Identify which cell holds the provided text, then report its (X, Y) central coordinate. 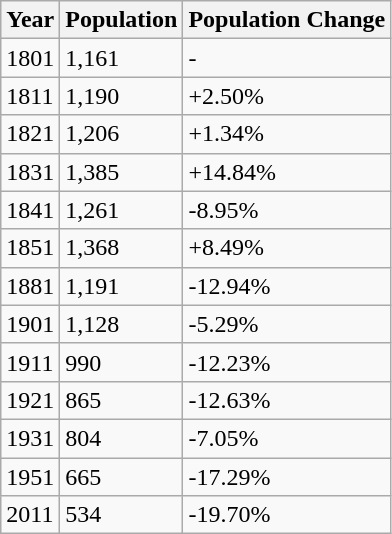
1911 (30, 362)
-12.94% (287, 286)
1,368 (122, 248)
1841 (30, 210)
1811 (30, 96)
990 (122, 362)
804 (122, 438)
-19.70% (287, 515)
+14.84% (287, 172)
-7.05% (287, 438)
1,261 (122, 210)
+2.50% (287, 96)
865 (122, 400)
1951 (30, 477)
1851 (30, 248)
Population Change (287, 20)
-12.23% (287, 362)
Population (122, 20)
1,190 (122, 96)
2011 (30, 515)
665 (122, 477)
1921 (30, 400)
1831 (30, 172)
1821 (30, 134)
1931 (30, 438)
1,161 (122, 58)
-5.29% (287, 324)
1,128 (122, 324)
-17.29% (287, 477)
1881 (30, 286)
+1.34% (287, 134)
-12.63% (287, 400)
1,385 (122, 172)
1901 (30, 324)
534 (122, 515)
- (287, 58)
1,206 (122, 134)
+8.49% (287, 248)
1801 (30, 58)
Year (30, 20)
1,191 (122, 286)
-8.95% (287, 210)
